Search for the cell housing the specified text and yield its [X, Y] center coordinate. 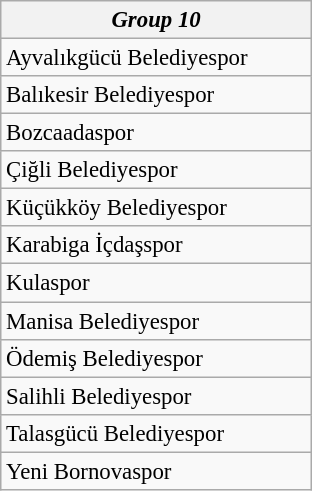
Karabiga İçdaşspor [156, 245]
Salihli Belediyespor [156, 396]
Kulaspor [156, 283]
Küçükköy Belediyespor [156, 208]
Talasgücü Belediyespor [156, 433]
Ödemiş Belediyespor [156, 358]
Bozcaadaspor [156, 133]
Manisa Belediyespor [156, 321]
Çiğli Belediyespor [156, 170]
Yeni Bornovaspor [156, 471]
Balıkesir Belediyespor [156, 95]
Group 10 [156, 20]
Ayvalıkgücü Belediyespor [156, 58]
